Locate the cell with the specified text and output its (x, y) center coordinate. 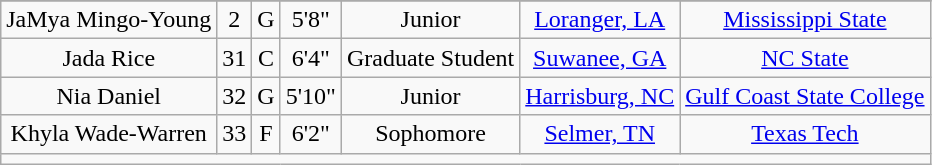
Nia Daniel (109, 96)
32 (234, 96)
Khyla Wade-Warren (109, 134)
F (266, 134)
6'4" (310, 58)
Sophomore (430, 134)
Loranger, LA (600, 20)
31 (234, 58)
Gulf Coast State College (805, 96)
Texas Tech (805, 134)
6'2" (310, 134)
33 (234, 134)
Suwanee, GA (600, 58)
Selmer, TN (600, 134)
Graduate Student (430, 58)
NC State (805, 58)
JaMya Mingo-Young (109, 20)
2 (234, 20)
5'8" (310, 20)
5'10" (310, 96)
Harrisburg, NC (600, 96)
C (266, 58)
Jada Rice (109, 58)
Mississippi State (805, 20)
